Find where the given text appears and provide that cell's center as [X, Y] coordinate. 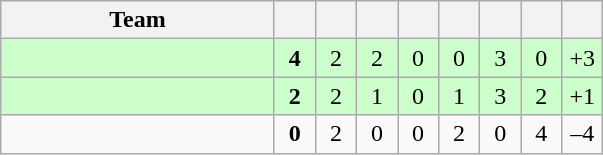
Team [138, 20]
+1 [582, 96]
+3 [582, 58]
–4 [582, 134]
